Output the [x, y] coordinate of the center of the cell containing the given text.  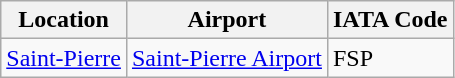
Saint-Pierre [64, 58]
IATA Code [390, 20]
Airport [226, 20]
Saint-Pierre Airport [226, 58]
Location [64, 20]
FSP [390, 58]
